From the cell containing the given text, extract its center point as [x, y] coordinate. 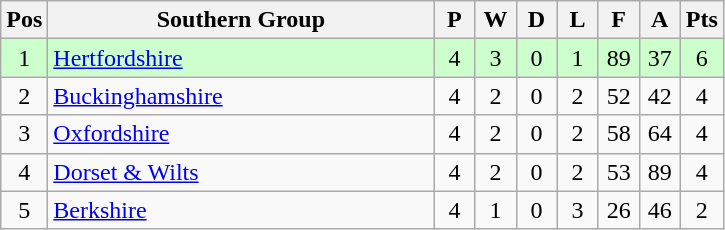
A [660, 20]
Hertfordshire [241, 58]
Pts [702, 20]
53 [618, 172]
L [578, 20]
W [496, 20]
P [454, 20]
F [618, 20]
Pos [24, 20]
26 [618, 210]
5 [24, 210]
Berkshire [241, 210]
Oxfordshire [241, 134]
Southern Group [241, 20]
42 [660, 96]
6 [702, 58]
52 [618, 96]
Dorset & Wilts [241, 172]
D [536, 20]
37 [660, 58]
58 [618, 134]
64 [660, 134]
Buckinghamshire [241, 96]
46 [660, 210]
